Extract the (x, y) coordinate from the center of the cell holding the provided text.  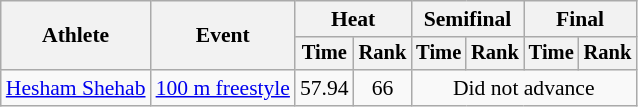
Final (580, 19)
Did not advance (524, 88)
Athlete (76, 36)
Heat (353, 19)
Event (223, 36)
57.94 (324, 88)
66 (383, 88)
Hesham Shehab (76, 88)
Semifinal (467, 19)
100 m freestyle (223, 88)
